Find where the given text appears and provide that cell's center as [X, Y] coordinate. 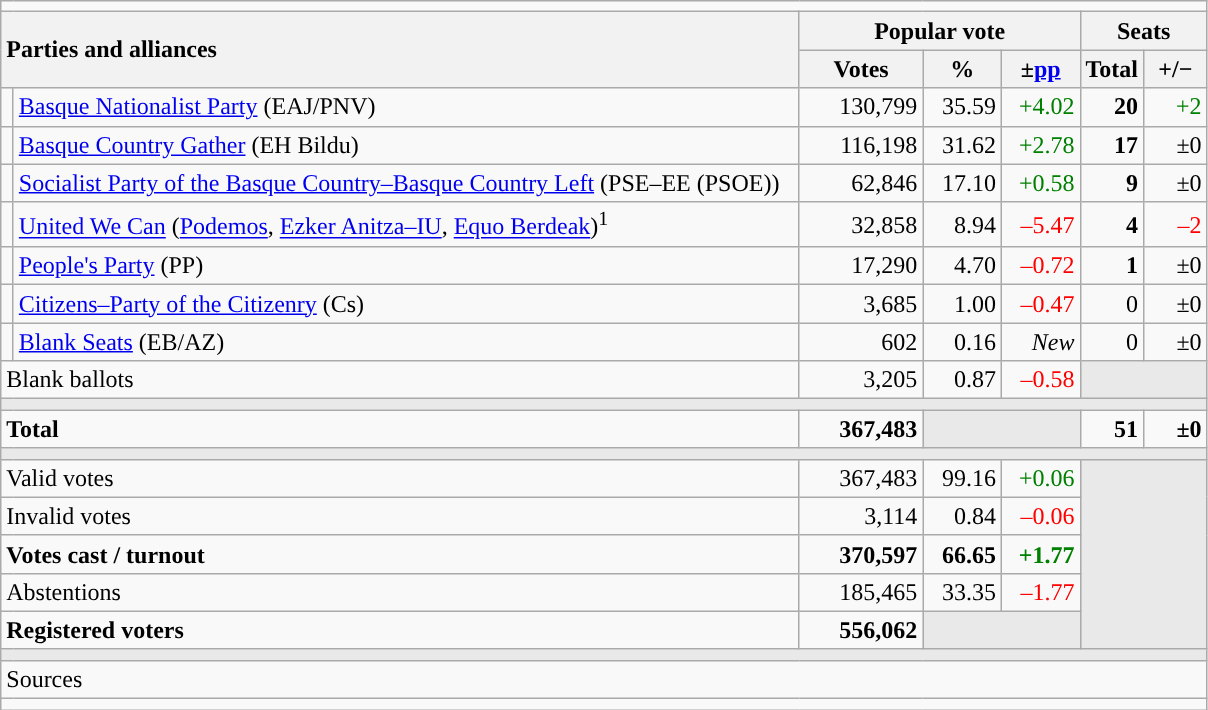
–0.47 [1040, 304]
99.16 [962, 478]
8.94 [962, 224]
Votes cast / turnout [400, 554]
–0.72 [1040, 266]
1.00 [962, 304]
Sources [604, 679]
31.62 [962, 145]
3,205 [861, 380]
+1.77 [1040, 554]
Socialist Party of the Basque Country–Basque Country Left (PSE–EE (PSOE)) [406, 183]
–5.47 [1040, 224]
+0.06 [1040, 478]
556,062 [861, 630]
185,465 [861, 592]
130,799 [861, 107]
–0.58 [1040, 380]
51 [1112, 429]
Seats [1144, 31]
+4.02 [1040, 107]
370,597 [861, 554]
602 [861, 342]
Abstentions [400, 592]
Parties and alliances [400, 50]
17.10 [962, 183]
62,846 [861, 183]
20 [1112, 107]
0.87 [962, 380]
+2 [1176, 107]
+2.78 [1040, 145]
Registered voters [400, 630]
1 [1112, 266]
Basque Country Gather (EH Bildu) [406, 145]
–2 [1176, 224]
Blank ballots [400, 380]
Votes [861, 69]
People's Party (PP) [406, 266]
4 [1112, 224]
3,114 [861, 516]
New [1040, 342]
3,685 [861, 304]
0.16 [962, 342]
17,290 [861, 266]
17 [1112, 145]
Blank Seats (EB/AZ) [406, 342]
35.59 [962, 107]
Citizens–Party of the Citizenry (Cs) [406, 304]
Invalid votes [400, 516]
United We Can (Podemos, Ezker Anitza–IU, Equo Berdeak)1 [406, 224]
0.84 [962, 516]
±pp [1040, 69]
33.35 [962, 592]
9 [1112, 183]
+0.58 [1040, 183]
% [962, 69]
–1.77 [1040, 592]
+/− [1176, 69]
32,858 [861, 224]
–0.06 [1040, 516]
116,198 [861, 145]
66.65 [962, 554]
Valid votes [400, 478]
Popular vote [940, 31]
Basque Nationalist Party (EAJ/PNV) [406, 107]
4.70 [962, 266]
